Scan for the cell matching the given text and deliver its (X, Y) coordinate at center. 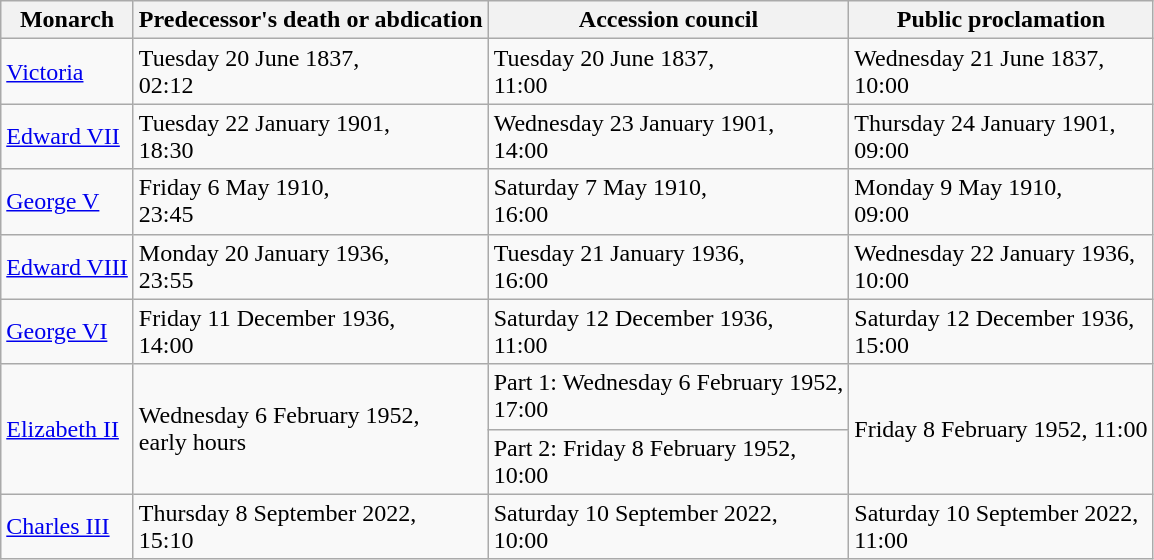
Monday 20 January 1936,23:55 (310, 266)
Monarch (68, 20)
Elizabeth II (68, 429)
Friday 8 February 1952, 11:00 (1001, 429)
Saturday 12 December 1936,11:00 (668, 332)
Monday 9 May 1910,09:00 (1001, 202)
Friday 11 December 1936,14:00 (310, 332)
Edward VII (68, 136)
Thursday 24 January 1901,09:00 (1001, 136)
Tuesday 21 January 1936,16:00 (668, 266)
Thursday 8 September 2022,15:10 (310, 526)
Friday 6 May 1910,23:45 (310, 202)
Edward VIII (68, 266)
Predecessor's death or abdication (310, 20)
Saturday 10 September 2022,11:00 (1001, 526)
Wednesday 23 January 1901,14:00 (668, 136)
Charles III (68, 526)
George V (68, 202)
Part 2: Friday 8 February 1952,10:00 (668, 462)
Accession council (668, 20)
Saturday 10 September 2022,10:00 (668, 526)
Wednesday 22 January 1936,10:00 (1001, 266)
Public proclamation (1001, 20)
Part 1: Wednesday 6 February 1952,17:00 (668, 396)
Wednesday 21 June 1837,10:00 (1001, 72)
Saturday 7 May 1910,16:00 (668, 202)
George VI (68, 332)
Victoria (68, 72)
Wednesday 6 February 1952,early hours (310, 429)
Tuesday 22 January 1901,18:30 (310, 136)
Tuesday 20 June 1837,11:00 (668, 72)
Tuesday 20 June 1837,02:12 (310, 72)
Saturday 12 December 1936,15:00 (1001, 332)
